Pinpoint the cell where the given text exists, returning its [X, Y] midpoint coordinate. 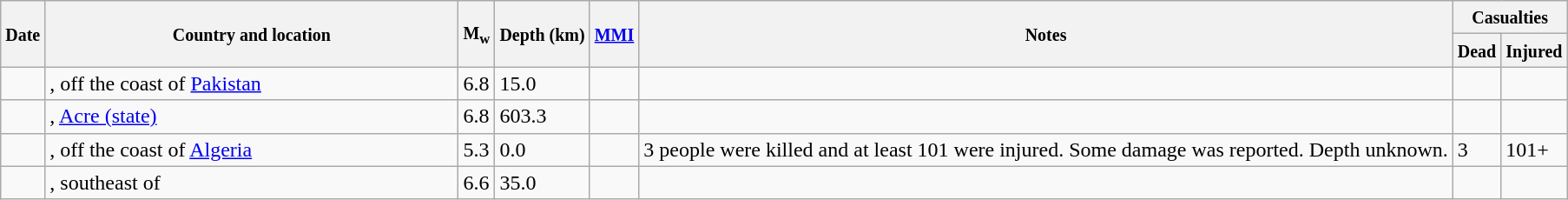
5.3 [477, 150]
Casualties [1510, 17]
Date [23, 34]
101+ [1534, 150]
, off the coast of Pakistan [252, 83]
3 [1477, 150]
6.6 [477, 183]
603.3 [542, 117]
Notes [1045, 34]
15.0 [542, 83]
Depth (km) [542, 34]
Injured [1534, 50]
0.0 [542, 150]
35.0 [542, 183]
Dead [1477, 50]
, southeast of [252, 183]
, Acre (state) [252, 117]
Mw [477, 34]
MMI [615, 34]
Country and location [252, 34]
, off the coast of Algeria [252, 150]
3 people were killed and at least 101 were injured. Some damage was reported. Depth unknown. [1045, 150]
